Find where the given text appears and provide that cell's center as (x, y) coordinate. 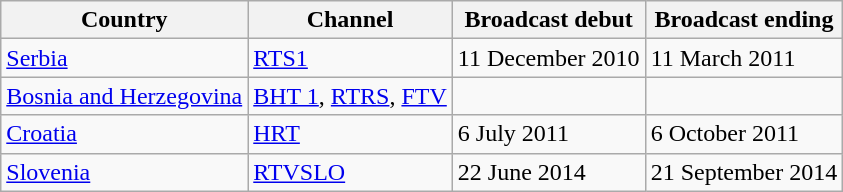
Croatia (124, 134)
Serbia (124, 58)
Country (124, 20)
Broadcast debut (548, 20)
Broadcast ending (744, 20)
11 December 2010 (548, 58)
22 June 2014 (548, 172)
Channel (350, 20)
11 March 2011 (744, 58)
Slovenia (124, 172)
Bosnia and Herzegovina (124, 96)
6 October 2011 (744, 134)
HRT (350, 134)
RTVSLO (350, 172)
6 July 2011 (548, 134)
BHT 1, RTRS, FTV (350, 96)
RTS1 (350, 58)
21 September 2014 (744, 172)
